Pinpoint the cell where the given text exists, returning its (X, Y) midpoint coordinate. 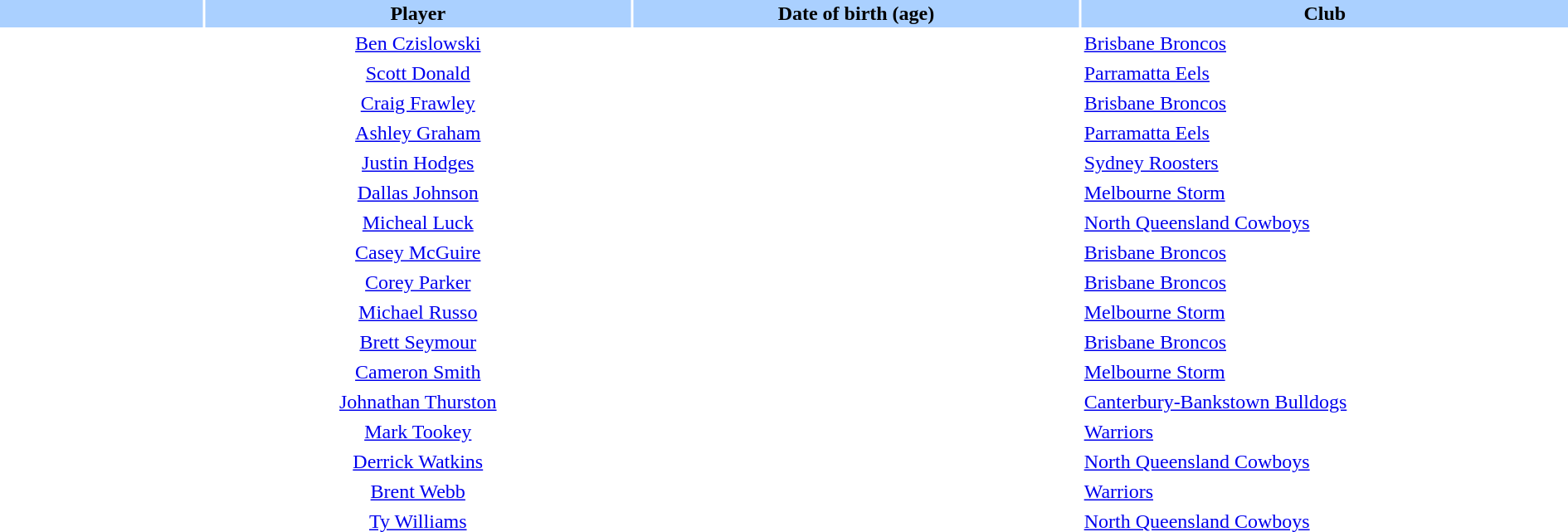
Derrick Watkins (418, 461)
Ashley Graham (418, 133)
Canterbury-Bankstown Bulldogs (1325, 402)
Date of birth (age) (856, 13)
Dallas Johnson (418, 193)
Scott Donald (418, 73)
Craig Frawley (418, 103)
Brett Seymour (418, 342)
Cameron Smith (418, 372)
Ben Czislowski (418, 43)
Mark Tookey (418, 432)
Player (418, 13)
Justin Hodges (418, 163)
Sydney Roosters (1325, 163)
Brent Webb (418, 491)
Corey Parker (418, 282)
Michael Russo (418, 312)
Casey McGuire (418, 252)
Micheal Luck (418, 222)
Club (1325, 13)
Johnathan Thurston (418, 402)
